Identify which cell holds the provided text, then report its (X, Y) central coordinate. 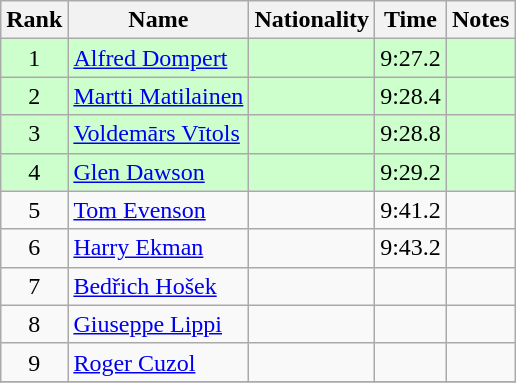
4 (34, 172)
Giuseppe Lippi (158, 324)
Roger Cuzol (158, 362)
6 (34, 248)
Nationality (312, 20)
5 (34, 210)
Bedřich Hošek (158, 286)
Voldemārs Vītols (158, 134)
Time (411, 20)
Rank (34, 20)
9:28.4 (411, 96)
Glen Dawson (158, 172)
9:27.2 (411, 58)
9:28.8 (411, 134)
3 (34, 134)
7 (34, 286)
Alfred Dompert (158, 58)
8 (34, 324)
Name (158, 20)
2 (34, 96)
Harry Ekman (158, 248)
Tom Evenson (158, 210)
9:29.2 (411, 172)
Notes (480, 20)
9 (34, 362)
9:43.2 (411, 248)
9:41.2 (411, 210)
Martti Matilainen (158, 96)
1 (34, 58)
